Find where the given text appears and provide that cell's center as (x, y) coordinate. 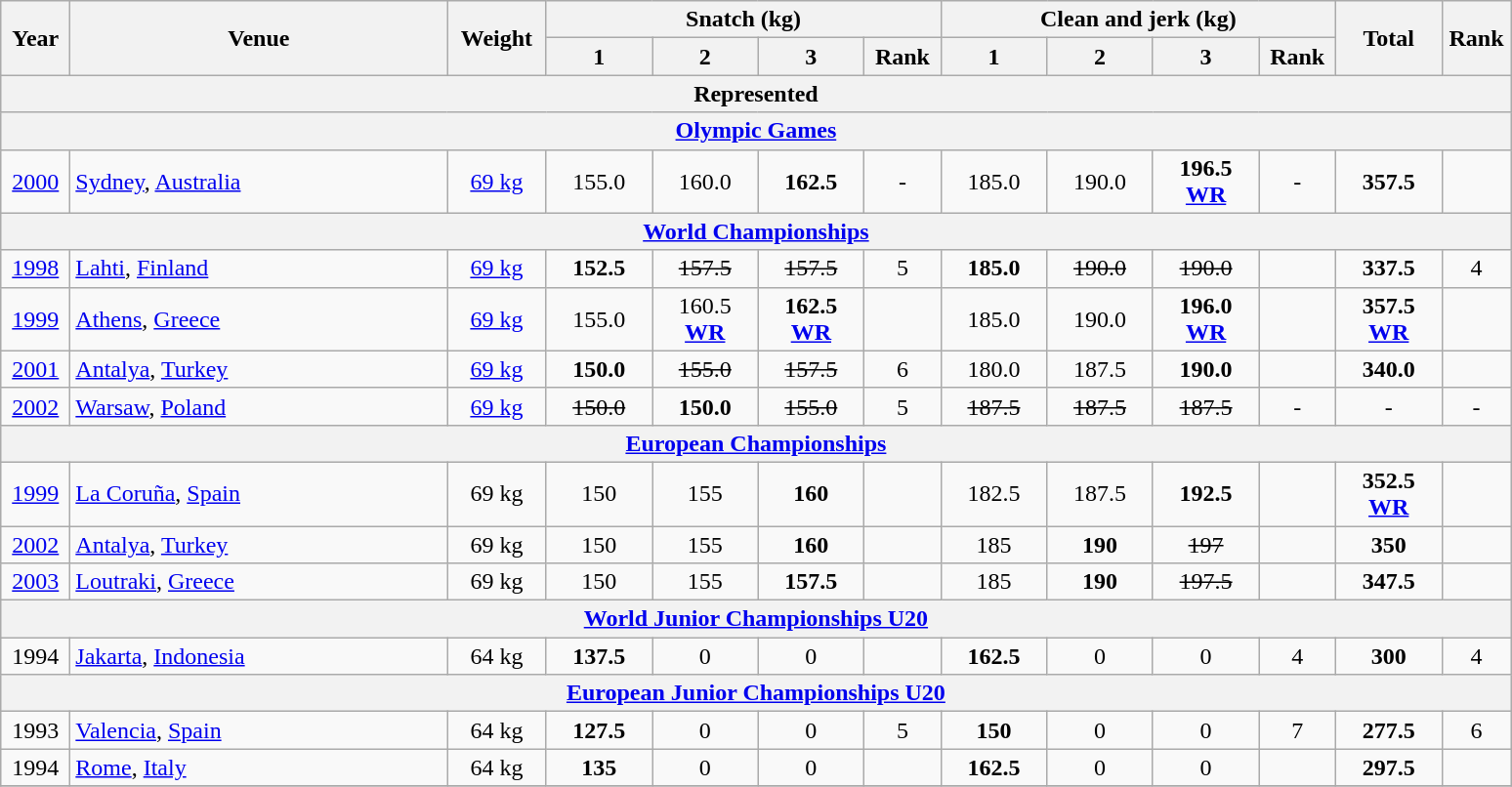
182.5 (994, 494)
Loutraki, Greece (259, 582)
Snatch (kg) (743, 20)
196.5 WR (1205, 182)
Year (35, 38)
197 (1205, 544)
2001 (35, 369)
Rome, Italy (259, 767)
Weight (496, 38)
7 (1297, 730)
World Junior Championships U20 (756, 619)
Lahti, Finland (259, 269)
World Championships (756, 231)
Sydney, Australia (259, 182)
352.5 WR (1389, 494)
Warsaw, Poland (259, 406)
1998 (35, 269)
180.0 (994, 369)
347.5 (1389, 582)
192.5 (1205, 494)
297.5 (1389, 767)
1993 (35, 730)
357.5 WR (1389, 318)
Total (1389, 38)
La Coruña, Spain (259, 494)
Valencia, Spain (259, 730)
162.5 WR (811, 318)
152.5 (600, 269)
Athens, Greece (259, 318)
137.5 (600, 656)
350 (1389, 544)
European Junior Championships U20 (756, 693)
160.0 (705, 182)
Jakarta, Indonesia (259, 656)
European Championships (756, 443)
197.5 (1205, 582)
Venue (259, 38)
337.5 (1389, 269)
277.5 (1389, 730)
160.5 WR (705, 318)
340.0 (1389, 369)
127.5 (600, 730)
135 (600, 767)
Olympic Games (756, 131)
300 (1389, 656)
357.5 (1389, 182)
Represented (756, 94)
Clean and jerk (kg) (1138, 20)
2000 (35, 182)
2003 (35, 582)
196.0 WR (1205, 318)
